Provide the [X, Y] coordinate of the cell's center where the given text is located.  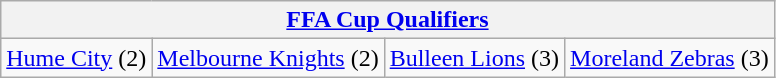
Bulleen Lions (3) [474, 58]
Melbourne Knights (2) [268, 58]
FFA Cup Qualifiers [388, 20]
Moreland Zebras (3) [670, 58]
Hume City (2) [76, 58]
